Detect which cell encompasses the target text, then output its [X, Y] center coordinate. 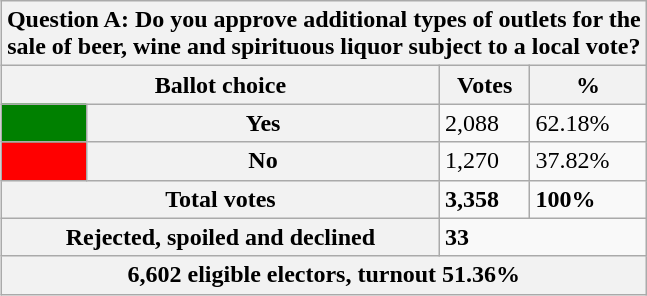
62.18% [588, 123]
% [588, 85]
No [264, 161]
100% [588, 199]
37.82% [588, 161]
Question A: Do you approve additional types of outlets for the sale of beer, wine and spirituous liquor subject to a local vote? [324, 34]
33 [542, 237]
Total votes [220, 199]
6,602 eligible electors, turnout 51.36% [324, 275]
Votes [484, 85]
Ballot choice [220, 85]
3,358 [484, 199]
1,270 [484, 161]
2,088 [484, 123]
Yes [264, 123]
Rejected, spoiled and declined [220, 237]
